From the cell containing the given text, extract its center point as (X, Y) coordinate. 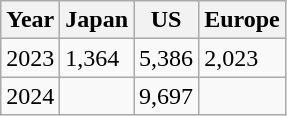
2024 (30, 96)
Year (30, 20)
Europe (242, 20)
Japan (97, 20)
2,023 (242, 58)
9,697 (166, 96)
2023 (30, 58)
5,386 (166, 58)
US (166, 20)
1,364 (97, 58)
